Scan for the cell matching the given text and deliver its (X, Y) coordinate at center. 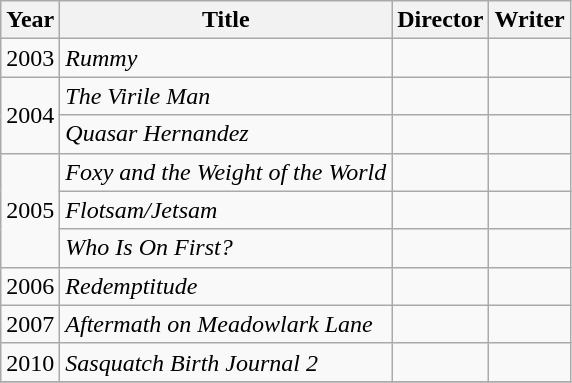
2007 (30, 324)
Writer (530, 20)
Director (440, 20)
2010 (30, 362)
Who Is On First? (226, 248)
Quasar Hernandez (226, 134)
2006 (30, 286)
2004 (30, 115)
2005 (30, 210)
Foxy and the Weight of the World (226, 172)
2003 (30, 58)
Aftermath on Meadowlark Lane (226, 324)
Year (30, 20)
Title (226, 20)
Redemptitude (226, 286)
Sasquatch Birth Journal 2 (226, 362)
Flotsam/Jetsam (226, 210)
Rummy (226, 58)
The Virile Man (226, 96)
